Pinpoint the cell where the given text exists, returning its (x, y) midpoint coordinate. 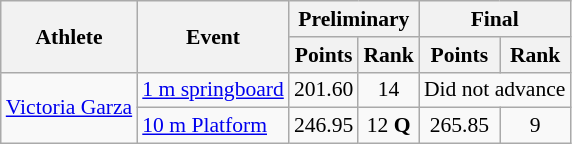
14 (388, 90)
10 m Platform (213, 126)
Event (213, 36)
Victoria Garza (69, 108)
1 m springboard (213, 90)
201.60 (324, 90)
Final (495, 19)
12 Q (388, 126)
265.85 (460, 126)
Preliminary (354, 19)
Athlete (69, 36)
Did not advance (495, 90)
9 (536, 126)
246.95 (324, 126)
